Determine the [x, y] coordinate at the center of the cell enclosing the given text.  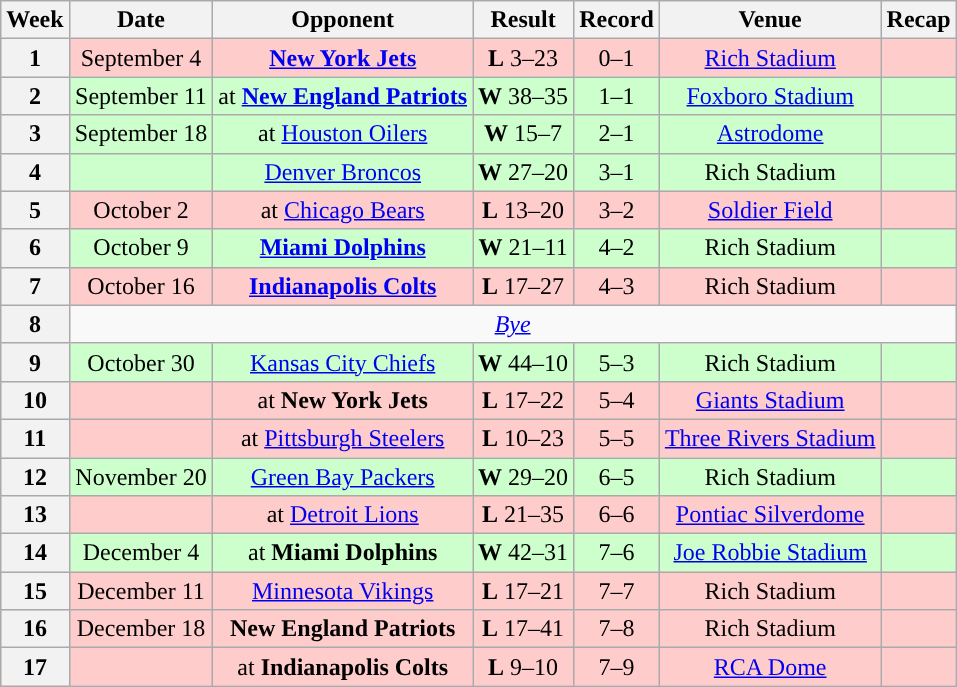
Minnesota Vikings [343, 591]
at Houston Oilers [343, 134]
5–5 [617, 438]
3–1 [617, 172]
L 9–10 [524, 667]
October 2 [141, 210]
8 [35, 324]
L 17–41 [524, 629]
Miami Dolphins [343, 248]
7–7 [617, 591]
W 15–7 [524, 134]
Joe Robbie Stadium [770, 553]
Foxboro Stadium [770, 96]
November 20 [141, 477]
W 29–20 [524, 477]
7–6 [617, 553]
4 [35, 172]
7 [35, 286]
W 44–10 [524, 362]
September 11 [141, 96]
4–3 [617, 286]
4–2 [617, 248]
Result [524, 20]
W 42–31 [524, 553]
October 30 [141, 362]
0–1 [617, 58]
15 [35, 591]
Three Rivers Stadium [770, 438]
Indianapolis Colts [343, 286]
3–2 [617, 210]
Recap [918, 20]
Date [141, 20]
at New York Jets [343, 400]
at Chicago Bears [343, 210]
September 18 [141, 134]
October 16 [141, 286]
17 [35, 667]
11 [35, 438]
September 4 [141, 58]
6–6 [617, 515]
at Miami Dolphins [343, 553]
10 [35, 400]
W 27–20 [524, 172]
at Detroit Lions [343, 515]
Denver Broncos [343, 172]
Pontiac Silverdome [770, 515]
13 [35, 515]
16 [35, 629]
December 11 [141, 591]
L 17–27 [524, 286]
1–1 [617, 96]
at New England Patriots [343, 96]
New England Patriots [343, 629]
Opponent [343, 20]
2–1 [617, 134]
7–8 [617, 629]
L 3–23 [524, 58]
2 [35, 96]
Kansas City Chiefs [343, 362]
Venue [770, 20]
Astrodome [770, 134]
New York Jets [343, 58]
Giants Stadium [770, 400]
7–9 [617, 667]
1 [35, 58]
5 [35, 210]
at Pittsburgh Steelers [343, 438]
October 9 [141, 248]
Week [35, 20]
5–4 [617, 400]
5–3 [617, 362]
December 4 [141, 553]
L 21–35 [524, 515]
12 [35, 477]
6 [35, 248]
6–5 [617, 477]
3 [35, 134]
Bye [512, 324]
W 38–35 [524, 96]
at Indianapolis Colts [343, 667]
Soldier Field [770, 210]
Green Bay Packers [343, 477]
Record [617, 20]
L 17–22 [524, 400]
W 21–11 [524, 248]
9 [35, 362]
14 [35, 553]
L 17–21 [524, 591]
L 13–20 [524, 210]
RCA Dome [770, 667]
L 10–23 [524, 438]
December 18 [141, 629]
